Find where the given text appears and provide that cell's center as (x, y) coordinate. 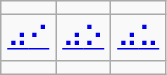
⠴⠥ (138, 38)
⠴⠕ (84, 38)
⠴⠊ (28, 38)
